Detect which cell encompasses the target text, then output its [X, Y] center coordinate. 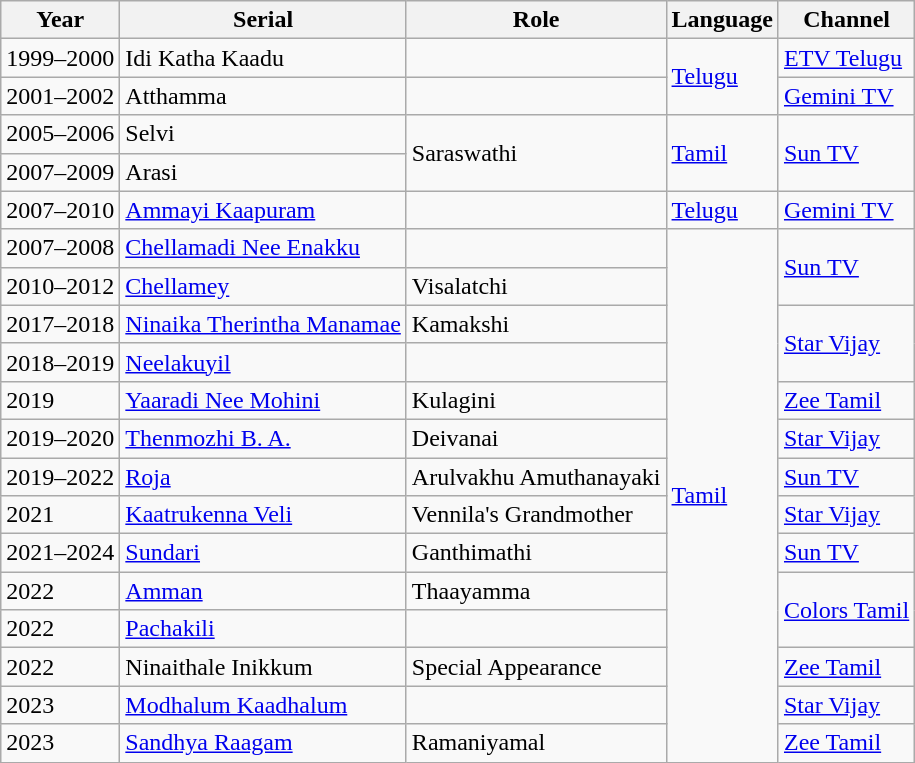
Ganthimathi [536, 553]
Modhalum Kaadhalum [264, 705]
2021–2024 [60, 553]
Deivanai [536, 438]
2007–2009 [60, 172]
Arulvakhu Amuthanayaki [536, 477]
Special Appearance [536, 667]
2010–2012 [60, 286]
Channel [846, 20]
2007–2010 [60, 210]
Ninaika Therintha Manamae [264, 324]
Chellamadi Nee Enakku [264, 248]
Amman [264, 591]
Ramaniyamal [536, 743]
2021 [60, 515]
Kamakshi [536, 324]
2007–2008 [60, 248]
ETV Telugu [846, 58]
Sundari [264, 553]
2019 [60, 400]
Yaaradi Nee Mohini [264, 400]
Kulagini [536, 400]
Role [536, 20]
1999–2000 [60, 58]
Year [60, 20]
Selvi [264, 134]
Thaayamma [536, 591]
Colors Tamil [846, 610]
Roja [264, 477]
2001–2002 [60, 96]
Serial [264, 20]
Idi Katha Kaadu [264, 58]
Ninaithale Inikkum [264, 667]
Sandhya Raagam [264, 743]
2019–2022 [60, 477]
Thenmozhi B. A. [264, 438]
2005–2006 [60, 134]
Vennila's Grandmother [536, 515]
Language [722, 20]
2019–2020 [60, 438]
Arasi [264, 172]
Saraswathi [536, 153]
Chellamey [264, 286]
Neelakuyil [264, 362]
Atthamma [264, 96]
Ammayi Kaapuram [264, 210]
2017–2018 [60, 324]
Kaatrukenna Veli [264, 515]
2018–2019 [60, 362]
Pachakili [264, 629]
Visalatchi [536, 286]
